Identify which cell holds the provided text, then report its [x, y] central coordinate. 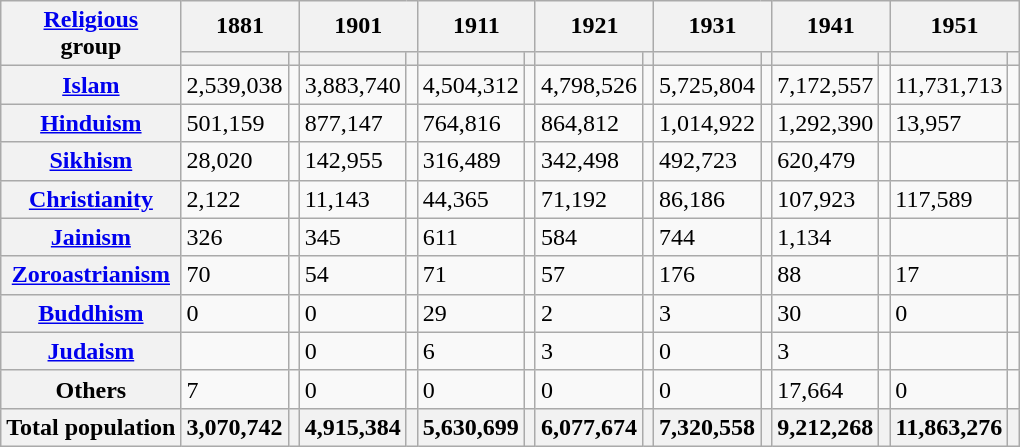
4,798,526 [588, 85]
Sikhism [91, 161]
7,320,558 [708, 427]
6,077,674 [588, 427]
Hinduism [91, 123]
316,489 [470, 161]
501,159 [234, 123]
877,147 [352, 123]
117,589 [949, 199]
1931 [713, 26]
584 [588, 237]
54 [352, 275]
Islam [91, 85]
Others [91, 389]
1,134 [826, 237]
11,863,276 [949, 427]
5,725,804 [708, 85]
Christianity [91, 199]
620,479 [826, 161]
6 [470, 351]
3,883,740 [352, 85]
2,539,038 [234, 85]
2 [588, 313]
7,172,557 [826, 85]
864,812 [588, 123]
17,664 [826, 389]
11,731,713 [949, 85]
30 [826, 313]
1881 [240, 26]
88 [826, 275]
44,365 [470, 199]
9,212,268 [826, 427]
1921 [594, 26]
2,122 [234, 199]
764,816 [470, 123]
Total population [91, 427]
71 [470, 275]
Buddhism [91, 313]
492,723 [708, 161]
28,020 [234, 161]
7 [234, 389]
3,070,742 [234, 427]
611 [470, 237]
29 [470, 313]
13,957 [949, 123]
Religiousgroup [91, 34]
107,923 [826, 199]
86,186 [708, 199]
345 [352, 237]
Zoroastrianism [91, 275]
5,630,699 [470, 427]
1941 [831, 26]
142,955 [352, 161]
70 [234, 275]
1951 [954, 26]
71,192 [588, 199]
17 [949, 275]
326 [234, 237]
1,292,390 [826, 123]
11,143 [352, 199]
176 [708, 275]
1901 [358, 26]
744 [708, 237]
342,498 [588, 161]
Jainism [91, 237]
1,014,922 [708, 123]
57 [588, 275]
4,915,384 [352, 427]
Judaism [91, 351]
4,504,312 [470, 85]
1911 [476, 26]
